Output the [X, Y] coordinate of the center of the cell containing the given text.  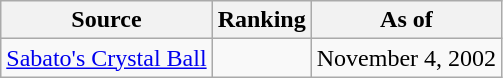
November 4, 2002 [406, 58]
Ranking [262, 20]
Sabato's Crystal Ball [106, 58]
Source [106, 20]
As of [406, 20]
